Pinpoint the cell where the given text exists, returning its (x, y) midpoint coordinate. 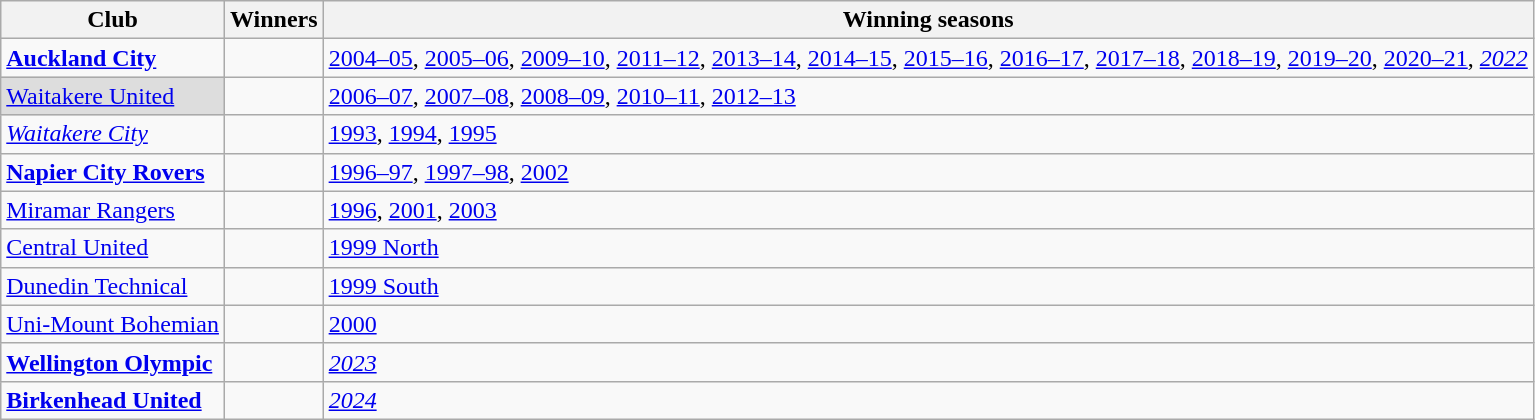
Club (113, 20)
Central United (113, 248)
Auckland City (113, 58)
2006–07, 2007–08, 2008–09, 2010–11, 2012–13 (928, 96)
2000 (928, 324)
Wellington Olympic (113, 362)
1999 North (928, 248)
Winning seasons (928, 20)
Waitakere City (113, 134)
Miramar Rangers (113, 210)
1996–97, 1997–98, 2002 (928, 172)
1999 South (928, 286)
2023 (928, 362)
Winners (274, 20)
2004–05, 2005–06, 2009–10, 2011–12, 2013–14, 2014–15, 2015–16, 2016–17, 2017–18, 2018–19, 2019–20, 2020–21, 2022 (928, 58)
1993, 1994, 1995 (928, 134)
2024 (928, 400)
1996, 2001, 2003 (928, 210)
Uni-Mount Bohemian (113, 324)
Dunedin Technical (113, 286)
Waitakere United (113, 96)
Napier City Rovers (113, 172)
Birkenhead United (113, 400)
